Extract the (x, y) coordinate from the center of the cell holding the provided text.  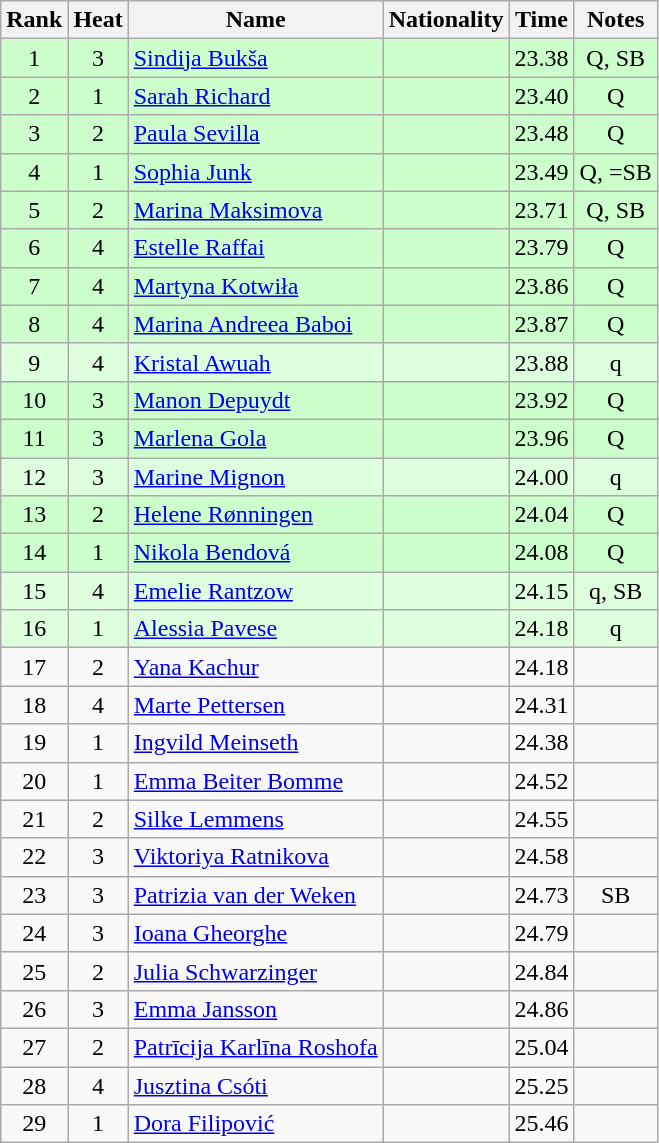
Estelle Raffai (256, 248)
27 (34, 1047)
Silke Lemmens (256, 819)
23.40 (542, 96)
24.52 (542, 781)
24.79 (542, 933)
12 (34, 477)
23.86 (542, 286)
Nationality (446, 20)
14 (34, 553)
23.87 (542, 324)
24.86 (542, 1009)
Kristal Awuah (256, 362)
23.96 (542, 438)
Patrizia van der Weken (256, 895)
Time (542, 20)
22 (34, 857)
10 (34, 400)
Viktoriya Ratnikova (256, 857)
25 (34, 971)
Ioana Gheorghe (256, 933)
20 (34, 781)
Julia Schwarzinger (256, 971)
18 (34, 705)
q, SB (616, 591)
24.38 (542, 743)
Helene Rønningen (256, 515)
24.73 (542, 895)
23.79 (542, 248)
25.25 (542, 1085)
Dora Filipović (256, 1124)
Sophia Junk (256, 172)
Notes (616, 20)
15 (34, 591)
Sarah Richard (256, 96)
24.58 (542, 857)
24.84 (542, 971)
9 (34, 362)
Paula Sevilla (256, 134)
7 (34, 286)
Marlena Gola (256, 438)
Marte Pettersen (256, 705)
Marina Maksimova (256, 210)
SB (616, 895)
Name (256, 20)
19 (34, 743)
25.46 (542, 1124)
Martyna Kotwiła (256, 286)
Q, =SB (616, 172)
24.08 (542, 553)
23.92 (542, 400)
24.00 (542, 477)
24.55 (542, 819)
5 (34, 210)
Sindija Bukša (256, 58)
24.31 (542, 705)
23.49 (542, 172)
17 (34, 667)
23.88 (542, 362)
16 (34, 629)
Nikola Bendová (256, 553)
13 (34, 515)
29 (34, 1124)
Marine Mignon (256, 477)
23 (34, 895)
8 (34, 324)
Ingvild Meinseth (256, 743)
Jusztina Csóti (256, 1085)
6 (34, 248)
26 (34, 1009)
Rank (34, 20)
21 (34, 819)
28 (34, 1085)
23.38 (542, 58)
Alessia Pavese (256, 629)
Emma Beiter Bomme (256, 781)
Emma Jansson (256, 1009)
24.04 (542, 515)
Heat (98, 20)
Manon Depuydt (256, 400)
25.04 (542, 1047)
11 (34, 438)
Emelie Rantzow (256, 591)
24 (34, 933)
Yana Kachur (256, 667)
Patrīcija Karlīna Roshofa (256, 1047)
Marina Andreea Baboi (256, 324)
24.15 (542, 591)
23.71 (542, 210)
23.48 (542, 134)
